Find where the given text appears and provide that cell's center as [x, y] coordinate. 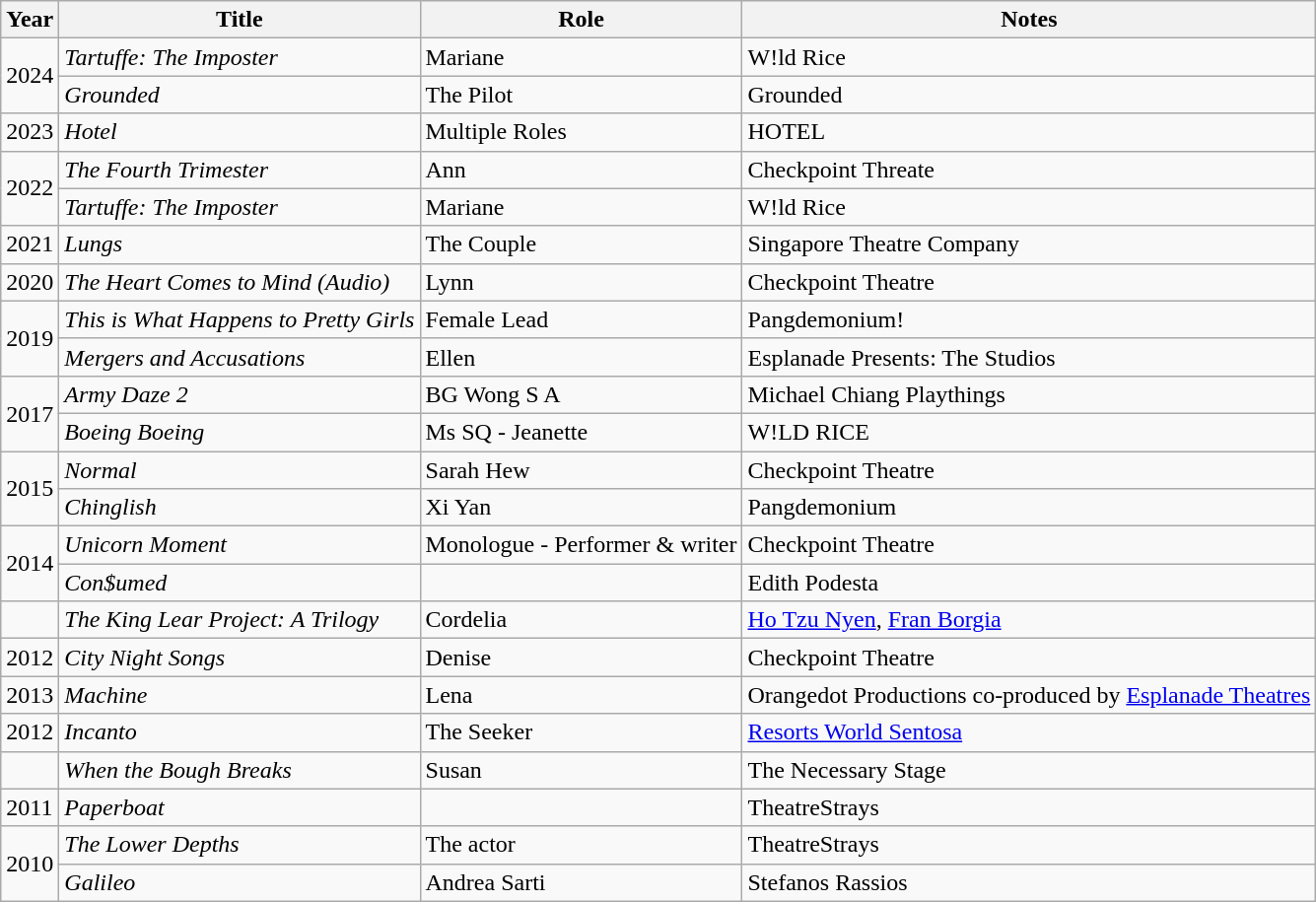
Lungs [240, 244]
Sarah Hew [582, 470]
HOTEL [1029, 132]
The King Lear Project: A Trilogy [240, 620]
2024 [30, 76]
Paperboat [240, 807]
Year [30, 20]
Ann [582, 170]
This is What Happens to Pretty Girls [240, 319]
Xi Yan [582, 508]
When the Bough Breaks [240, 770]
Ellen [582, 357]
Title [240, 20]
2020 [30, 282]
Notes [1029, 20]
Normal [240, 470]
Stefanos Rassios [1029, 882]
Edith Podesta [1029, 583]
The Lower Depths [240, 845]
2021 [30, 244]
Ho Tzu Nyen, Fran Borgia [1029, 620]
The Seeker [582, 732]
2019 [30, 338]
2011 [30, 807]
The Pilot [582, 95]
Andrea Sarti [582, 882]
2017 [30, 413]
Esplanade Presents: The Studios [1029, 357]
Hotel [240, 132]
Denise [582, 658]
The actor [582, 845]
Lena [582, 695]
Chinglish [240, 508]
2023 [30, 132]
The Necessary Stage [1029, 770]
2010 [30, 864]
Boeing Boeing [240, 432]
Mergers and Accusations [240, 357]
City Night Songs [240, 658]
Ms SQ - Jeanette [582, 432]
The Fourth Trimester [240, 170]
Con$umed [240, 583]
Army Daze 2 [240, 394]
Resorts World Sentosa [1029, 732]
The Heart Comes to Mind (Audio) [240, 282]
Role [582, 20]
Orangedot Productions co-produced by Esplanade Theatres [1029, 695]
Monologue - Performer & writer [582, 545]
Michael Chiang Playthings [1029, 394]
2013 [30, 695]
Cordelia [582, 620]
Pangdemonium! [1029, 319]
Galileo [240, 882]
Female Lead [582, 319]
Lynn [582, 282]
2022 [30, 188]
Singapore Theatre Company [1029, 244]
Pangdemonium [1029, 508]
2014 [30, 564]
Incanto [240, 732]
2015 [30, 489]
Machine [240, 695]
Unicorn Moment [240, 545]
Susan [582, 770]
Checkpoint Threate [1029, 170]
BG Wong S A [582, 394]
The Couple [582, 244]
Multiple Roles [582, 132]
W!LD RICE [1029, 432]
